Identify which cell holds the provided text, then report its (x, y) central coordinate. 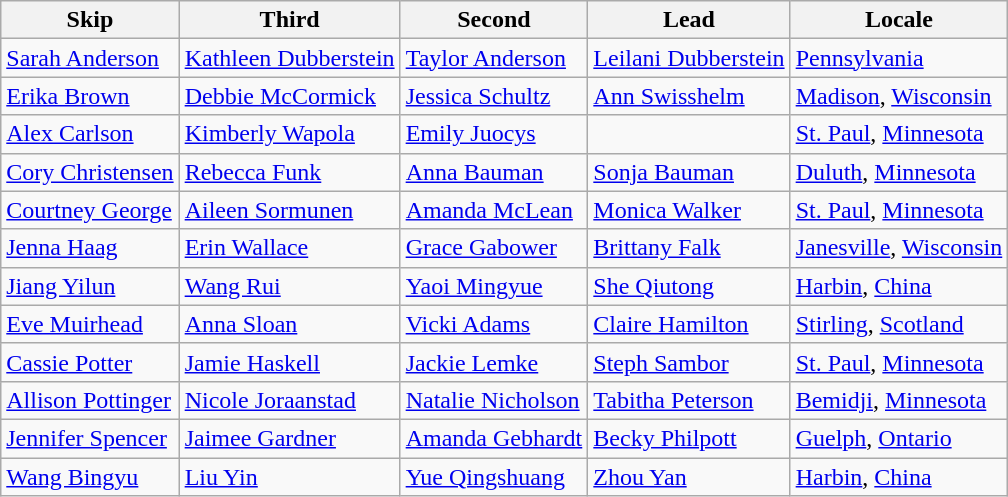
Anna Sloan (290, 324)
Courtney George (90, 210)
Amanda McLean (494, 210)
Kathleen Dubberstein (290, 58)
Jessica Schultz (494, 96)
Third (290, 20)
Sonja Bauman (689, 172)
Stirling, Scotland (899, 324)
Yaoi Mingyue (494, 286)
Eve Muirhead (90, 324)
Janesville, Wisconsin (899, 248)
Becky Philpott (689, 438)
Nicole Joraanstad (290, 400)
Yue Qingshuang (494, 477)
Allison Pottinger (90, 400)
Jenna Haag (90, 248)
Bemidji, Minnesota (899, 400)
Monica Walker (689, 210)
Emily Juocys (494, 134)
Wang Rui (290, 286)
Steph Sambor (689, 362)
Cassie Potter (90, 362)
Amanda Gebhardt (494, 438)
Alex Carlson (90, 134)
Liu Yin (290, 477)
Guelph, Ontario (899, 438)
Sarah Anderson (90, 58)
Grace Gabower (494, 248)
Kimberly Wapola (290, 134)
Jaimee Gardner (290, 438)
Jennifer Spencer (90, 438)
Skip (90, 20)
Taylor Anderson (494, 58)
Pennsylvania (899, 58)
Madison, Wisconsin (899, 96)
Vicki Adams (494, 324)
Duluth, Minnesota (899, 172)
Cory Christensen (90, 172)
Locale (899, 20)
Brittany Falk (689, 248)
Zhou Yan (689, 477)
Anna Bauman (494, 172)
She Qiutong (689, 286)
Jiang Yilun (90, 286)
Aileen Sormunen (290, 210)
Tabitha Peterson (689, 400)
Erin Wallace (290, 248)
Natalie Nicholson (494, 400)
Jamie Haskell (290, 362)
Debbie McCormick (290, 96)
Rebecca Funk (290, 172)
Ann Swisshelm (689, 96)
Lead (689, 20)
Leilani Dubberstein (689, 58)
Erika Brown (90, 96)
Jackie Lemke (494, 362)
Wang Bingyu (90, 477)
Second (494, 20)
Claire Hamilton (689, 324)
